Locate the cell with the specified text and output its (x, y) center coordinate. 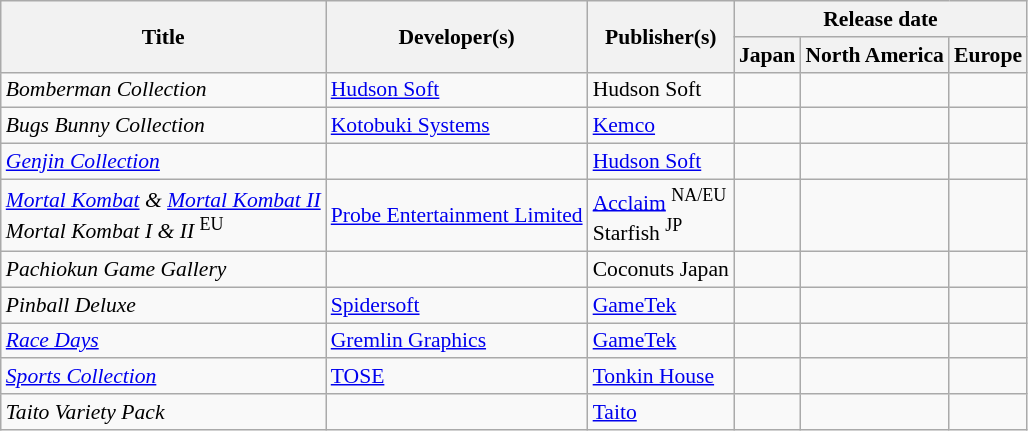
Tonkin House (661, 377)
Europe (988, 55)
Genjin Collection (164, 162)
Kemco (661, 126)
North America (874, 55)
Taito (661, 412)
Bugs Bunny Collection (164, 126)
TOSE (457, 377)
Publisher(s) (661, 36)
Pinball Deluxe (164, 305)
Acclaim NA/EUStarfish JP (661, 216)
Release date (880, 19)
Title (164, 36)
Race Days (164, 341)
Japan (768, 55)
Sports Collection (164, 377)
Bomberman Collection (164, 90)
Probe Entertainment Limited (457, 216)
Kotobuki Systems (457, 126)
Gremlin Graphics (457, 341)
Developer(s) (457, 36)
Mortal Kombat & Mortal Kombat IIMortal Kombat I & II EU (164, 216)
Coconuts Japan (661, 270)
Taito Variety Pack (164, 412)
Spidersoft (457, 305)
Pachiokun Game Gallery (164, 270)
